Find where the given text appears and provide that cell's center as (X, Y) coordinate. 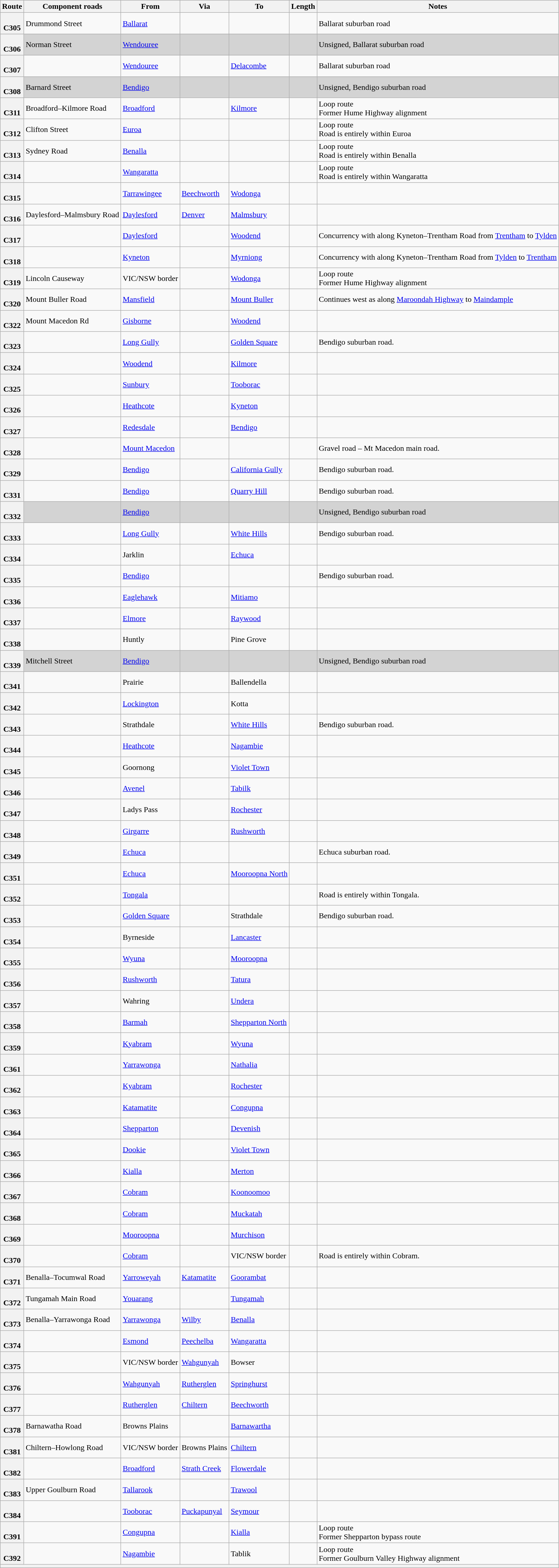
Benalla–Tocumwal Road (72, 1277)
C323 (12, 342)
Mount Buller Road (72, 300)
Sydney Road (72, 151)
Road is entirely within Tongala. (438, 894)
Tatura (259, 980)
C346 (12, 789)
To (259, 7)
Lancaster (259, 937)
Continues west as along Maroondah Highway to Maindample (438, 300)
C315 (12, 193)
Mount Macedon (150, 448)
Eaglehawk (150, 597)
C318 (12, 257)
C369 (12, 1235)
C327 (12, 427)
Drummond Street (72, 24)
Lockington (150, 704)
C345 (12, 767)
Prairie (150, 682)
Shepparton North (259, 1022)
Echuca suburban road. (438, 852)
Mooroopna North (259, 874)
Springhurst (259, 1384)
Mansfield (150, 300)
C364 (12, 1128)
Nathalia (259, 1065)
From (150, 7)
Undera (259, 1001)
Yarroweyah (150, 1277)
C354 (12, 937)
C342 (12, 704)
Clifton Street (72, 129)
C316 (12, 214)
Mitchell Street (72, 661)
C358 (12, 1022)
Tarrawingee (150, 193)
C335 (12, 576)
Barnawartha (259, 1426)
Chiltern–Howlong Road (72, 1447)
C356 (12, 980)
Tablik (259, 1554)
C351 (12, 874)
Dookie (150, 1150)
C391 (12, 1532)
C325 (12, 385)
Goorambat (259, 1277)
Norman Street (72, 44)
C357 (12, 1001)
Goornong (150, 767)
Murchison (259, 1235)
C373 (12, 1320)
Tungamah Main Road (72, 1299)
C384 (12, 1511)
Peechelba (204, 1341)
C312 (12, 129)
Byrneside (150, 937)
Kotta (259, 704)
C336 (12, 597)
C329 (12, 470)
C370 (12, 1256)
Via (204, 7)
Loop routeFormer Goulburn Valley Highway alignment (438, 1554)
C355 (12, 958)
C306 (12, 44)
Lincoln Causeway (72, 278)
C333 (12, 533)
Sunbury (150, 385)
Loop routeRoad is entirely within Euroa (438, 129)
Muckatah (259, 1213)
Loop routeRoad is entirely within Wangaratta (438, 172)
C365 (12, 1150)
Gisborne (150, 321)
C339 (12, 661)
C319 (12, 278)
C353 (12, 916)
C361 (12, 1065)
C328 (12, 448)
Mitiamo (259, 597)
C372 (12, 1299)
Esmond (150, 1341)
C341 (12, 682)
C313 (12, 151)
C382 (12, 1469)
C371 (12, 1277)
C320 (12, 300)
Upper Goulburn Road (72, 1490)
Concurrency with along Kyneton–Trentham Road from Tylden to Trentham (438, 257)
Girgarre (150, 831)
Delacombe (259, 66)
Euroa (150, 129)
C305 (12, 24)
Youarang (150, 1299)
C376 (12, 1384)
C344 (12, 746)
Tabilk (259, 789)
C347 (12, 809)
Tungamah (259, 1299)
Trawool (259, 1490)
C363 (12, 1107)
Tallarook (150, 1490)
C317 (12, 236)
Ballendella (259, 682)
Barmah (150, 1022)
Redesdale (150, 427)
Avenel (150, 789)
Road is entirely within Cobram. (438, 1256)
Myrniong (259, 257)
C352 (12, 894)
C349 (12, 852)
C332 (12, 512)
C324 (12, 363)
Huntly (150, 640)
C343 (12, 725)
Barnard Street (72, 87)
C368 (12, 1213)
C383 (12, 1490)
C366 (12, 1171)
C367 (12, 1192)
Puckapunyal (204, 1511)
C375 (12, 1362)
C338 (12, 640)
Concurrency with along Kyneton–Trentham Road from Trentham to Tylden (438, 236)
C359 (12, 1043)
Ballarat (150, 24)
Pine Grove (259, 640)
Mount Macedon Rd (72, 321)
Elmore (150, 619)
C308 (12, 87)
Denver (204, 214)
C362 (12, 1086)
C377 (12, 1405)
Loop routeFormer Shepparton bypass route (438, 1532)
Gravel road – Mt Macedon main road. (438, 448)
C311 (12, 108)
C322 (12, 321)
Route (12, 7)
Unsigned, Ballarat suburban road (438, 44)
Daylesford–Malmsbury Road (72, 214)
Tongala (150, 894)
Mount Buller (259, 300)
Merton (259, 1171)
C307 (12, 66)
C348 (12, 831)
Malmsbury (259, 214)
Bowser (259, 1362)
Ladys Pass (150, 809)
C331 (12, 491)
Length (303, 7)
Koonoomoo (259, 1192)
Quarry Hill (259, 491)
California Gully (259, 470)
C381 (12, 1447)
Devenish (259, 1128)
Notes (438, 7)
Broadford–Kilmore Road (72, 108)
Benalla–Yarrawonga Road (72, 1320)
Wahring (150, 1001)
Flowerdale (259, 1469)
Strath Creek (204, 1469)
Seymour (259, 1511)
Loop routeRoad is entirely within Benalla (438, 151)
Jarklin (150, 555)
Barnawatha Road (72, 1426)
Component roads (72, 7)
Wilby (204, 1320)
C337 (12, 619)
C334 (12, 555)
C314 (12, 172)
C392 (12, 1554)
C374 (12, 1341)
C378 (12, 1426)
Shepparton (150, 1128)
C326 (12, 406)
Raywood (259, 619)
